Identify which cell holds the provided text, then report its (x, y) central coordinate. 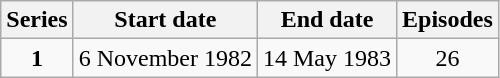
Start date (165, 20)
14 May 1983 (326, 58)
6 November 1982 (165, 58)
End date (326, 20)
26 (448, 58)
Series (37, 20)
Episodes (448, 20)
1 (37, 58)
